Identify which cell holds the provided text, then report its [x, y] central coordinate. 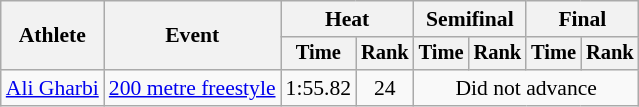
Ali Gharbi [52, 88]
Did not advance [526, 88]
Final [582, 19]
1:55.82 [318, 88]
24 [385, 88]
200 metre freestyle [192, 88]
Heat [348, 19]
Event [192, 36]
Athlete [52, 36]
Semifinal [470, 19]
